Detect which cell encompasses the target text, then output its [X, Y] center coordinate. 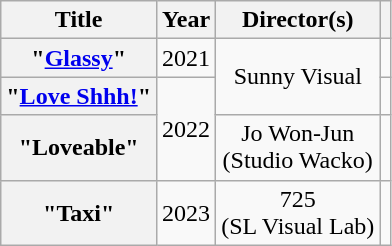
Sunny Visual [298, 77]
"Love Shhh!" [79, 96]
2021 [186, 58]
Title [79, 20]
2023 [186, 212]
725(SL Visual Lab) [298, 212]
2022 [186, 128]
Year [186, 20]
"Loveable" [79, 148]
"Taxi" [79, 212]
"Glassy" [79, 58]
Director(s) [298, 20]
Jo Won-Jun(Studio Wacko) [298, 148]
